Return the (X, Y) coordinate for the center point of the cell that contains the specified text.  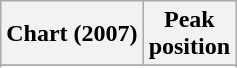
Peakposition (189, 34)
Chart (2007) (72, 34)
